Output the (x, y) coordinate of the center of the cell containing the given text.  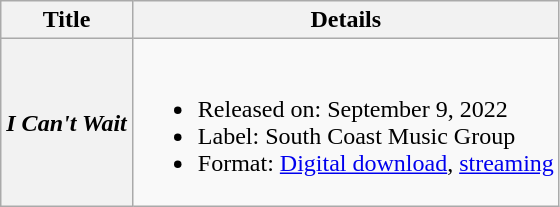
Title (67, 20)
I Can't Wait (67, 122)
Details (346, 20)
Released on: September 9, 2022Label: South Coast Music GroupFormat: Digital download, streaming (346, 122)
